Find where the given text appears and provide that cell's center as (X, Y) coordinate. 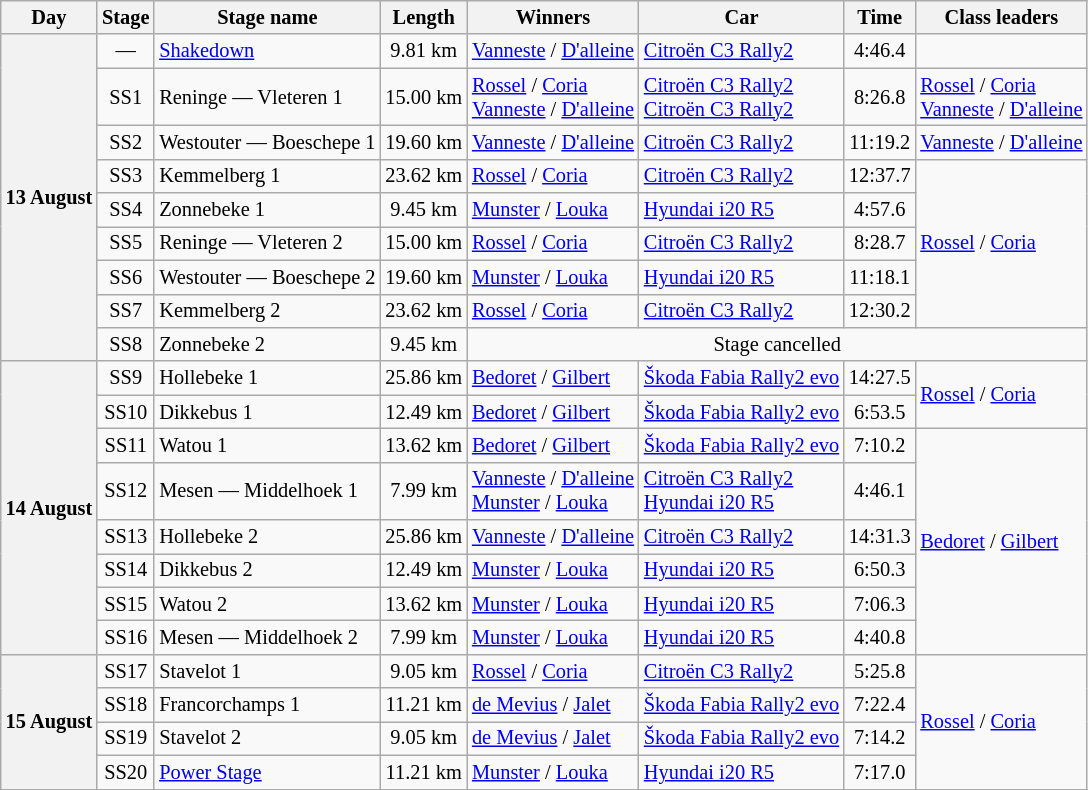
SS2 (126, 142)
8:28.7 (880, 243)
6:50.3 (880, 570)
SS19 (126, 738)
Vanneste / D'alleineMunster / Louka (553, 491)
Citroën C3 Rally2Citroën C3 Rally2 (742, 97)
SS3 (126, 176)
Hollebeke 1 (267, 378)
SS11 (126, 445)
SS17 (126, 671)
12:37.7 (880, 176)
SS9 (126, 378)
Watou 1 (267, 445)
Winners (553, 17)
5:25.8 (880, 671)
SS15 (126, 604)
Hollebeke 2 (267, 537)
SS6 (126, 277)
Stage (126, 17)
14:27.5 (880, 378)
Dikkebus 2 (267, 570)
Stavelot 2 (267, 738)
14 August (49, 508)
Dikkebus 1 (267, 412)
Francorchamps 1 (267, 705)
4:46.4 (880, 51)
4:46.1 (880, 491)
Zonnebeke 1 (267, 210)
Westouter — Boeschepe 2 (267, 277)
4:57.6 (880, 210)
SS16 (126, 637)
7:14.2 (880, 738)
SS18 (126, 705)
Class leaders (1001, 17)
8:26.8 (880, 97)
Day (49, 17)
6:53.5 (880, 412)
13 August (49, 198)
Stage name (267, 17)
7:06.3 (880, 604)
7:22.4 (880, 705)
Stage cancelled (777, 344)
— (126, 51)
Kemmelberg 2 (267, 311)
Shakedown (267, 51)
4:40.8 (880, 637)
14:31.3 (880, 537)
Kemmelberg 1 (267, 176)
Reninge — Vleteren 1 (267, 97)
SS12 (126, 491)
11:19.2 (880, 142)
Mesen — Middelhoek 1 (267, 491)
Zonnebeke 2 (267, 344)
Stavelot 1 (267, 671)
7:17.0 (880, 772)
SS7 (126, 311)
12:30.2 (880, 311)
SS8 (126, 344)
9.81 km (424, 51)
SS20 (126, 772)
11:18.1 (880, 277)
SS4 (126, 210)
Car (742, 17)
Mesen — Middelhoek 2 (267, 637)
Reninge — Vleteren 2 (267, 243)
Citroën C3 Rally2Hyundai i20 R5 (742, 491)
15 August (49, 722)
SS14 (126, 570)
SS5 (126, 243)
Length (424, 17)
Time (880, 17)
Power Stage (267, 772)
Westouter — Boeschepe 1 (267, 142)
Watou 2 (267, 604)
SS10 (126, 412)
SS13 (126, 537)
7:10.2 (880, 445)
SS1 (126, 97)
